Return [x, y] of the center of cell containing provided text 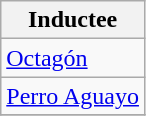
Inductee [73, 20]
Octagón [73, 58]
Perro Aguayo [73, 96]
